Return [X, Y] of the center of cell containing provided text 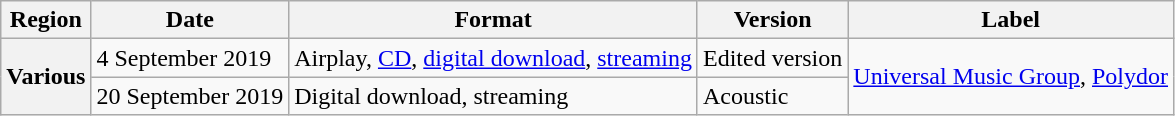
Universal Music Group, Polydor [1011, 77]
Airplay, CD, digital download, streaming [494, 58]
Digital download, streaming [494, 96]
4 September 2019 [190, 58]
Date [190, 20]
Region [46, 20]
20 September 2019 [190, 96]
Acoustic [772, 96]
Format [494, 20]
Label [1011, 20]
Various [46, 77]
Edited version [772, 58]
Version [772, 20]
